Find where the given text appears and provide that cell's center as [X, Y] coordinate. 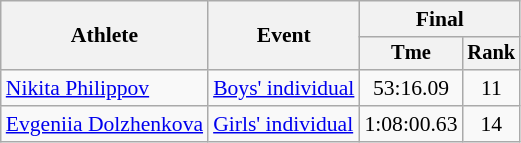
Boys' individual [284, 88]
53:16.09 [410, 88]
Girls' individual [284, 124]
14 [492, 124]
11 [492, 88]
Tme [410, 54]
Evgeniia Dolzhenkova [104, 124]
Final [440, 19]
Rank [492, 54]
Nikita Philippov [104, 88]
Event [284, 36]
Athlete [104, 36]
1:08:00.63 [410, 124]
